Scan for the cell matching the given text and deliver its (x, y) coordinate at center. 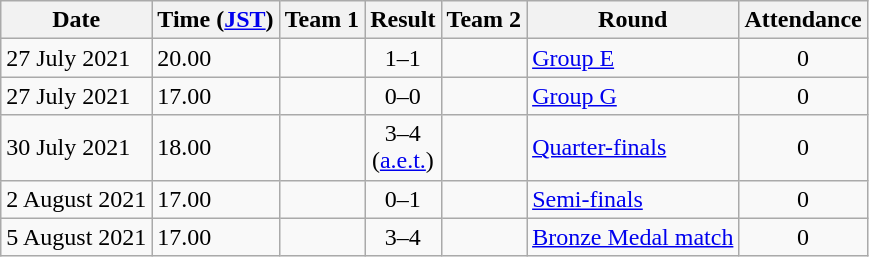
Team 1 (322, 20)
0–1 (403, 199)
Attendance (803, 20)
3–4(a.e.t.) (403, 148)
0–0 (403, 96)
30 July 2021 (76, 148)
1–1 (403, 58)
Group E (633, 58)
5 August 2021 (76, 237)
Result (403, 20)
2 August 2021 (76, 199)
Date (76, 20)
Team 2 (484, 20)
Group G (633, 96)
Quarter-finals (633, 148)
20.00 (216, 58)
18.00 (216, 148)
Semi-finals (633, 199)
Time (JST) (216, 20)
3–4 (403, 237)
Round (633, 20)
Bronze Medal match (633, 237)
